For the text-containing cell, return its midpoint in [x, y] coordinate format. 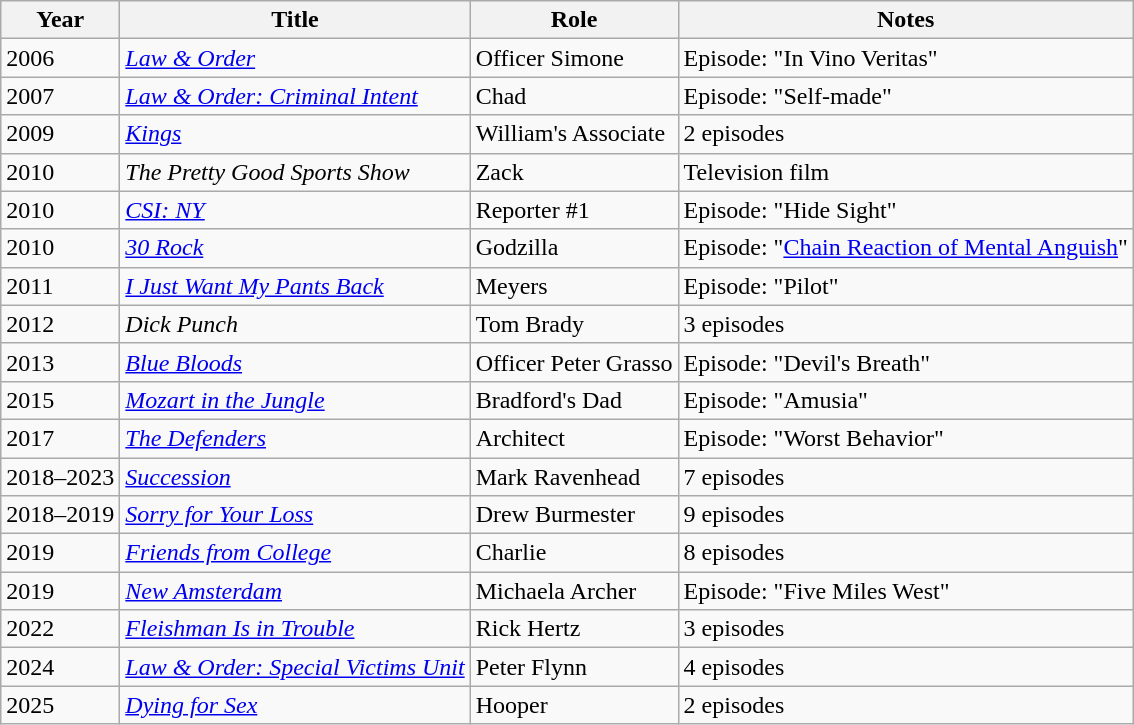
Notes [906, 20]
2012 [60, 324]
Law & Order [295, 58]
2024 [60, 667]
I Just Want My Pants Back [295, 286]
Mark Ravenhead [574, 477]
7 episodes [906, 477]
Episode: "Self-made" [906, 96]
2009 [60, 134]
Episode: "In Vino Veritas" [906, 58]
2007 [60, 96]
Officer Peter Grasso [574, 362]
New Amsterdam [295, 591]
The Pretty Good Sports Show [295, 172]
2011 [60, 286]
2018–2023 [60, 477]
Succession [295, 477]
Friends from College [295, 553]
2017 [60, 438]
Episode: "Pilot" [906, 286]
2018–2019 [60, 515]
Dick Punch [295, 324]
Episode: "Devil's Breath" [906, 362]
Kings [295, 134]
Episode: "Amusia" [906, 400]
Year [60, 20]
Meyers [574, 286]
Mozart in the Jungle [295, 400]
Reporter #1 [574, 210]
2013 [60, 362]
Tom Brady [574, 324]
Episode: "Worst Behavior" [906, 438]
Officer Simone [574, 58]
9 episodes [906, 515]
The Defenders [295, 438]
30 Rock [295, 248]
Episode: "Five Miles West" [906, 591]
Dying for Sex [295, 705]
Zack [574, 172]
Chad [574, 96]
Bradford's Dad [574, 400]
Architect [574, 438]
2022 [60, 629]
Episode: "Hide Sight" [906, 210]
Godzilla [574, 248]
William's Associate [574, 134]
Rick Hertz [574, 629]
Role [574, 20]
Law & Order: Special Victims Unit [295, 667]
2015 [60, 400]
Law & Order: Criminal Intent [295, 96]
Peter Flynn [574, 667]
Drew Burmester [574, 515]
Blue Bloods [295, 362]
Charlie [574, 553]
Episode: "Chain Reaction of Mental Anguish" [906, 248]
4 episodes [906, 667]
2025 [60, 705]
Michaela Archer [574, 591]
CSI: NY [295, 210]
Sorry for Your Loss [295, 515]
Title [295, 20]
Television film [906, 172]
Hooper [574, 705]
2006 [60, 58]
8 episodes [906, 553]
Fleishman Is in Trouble [295, 629]
